From the cell containing the given text, extract its center point as (X, Y) coordinate. 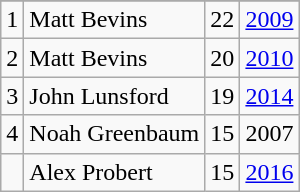
2 (12, 58)
2016 (270, 172)
4 (12, 134)
20 (222, 58)
2009 (270, 20)
Alex Probert (114, 172)
2014 (270, 96)
19 (222, 96)
2007 (270, 134)
John Lunsford (114, 96)
22 (222, 20)
1 (12, 20)
2010 (270, 58)
Noah Greenbaum (114, 134)
3 (12, 96)
